Extract the (x, y) coordinate from the center of the cell holding the provided text.  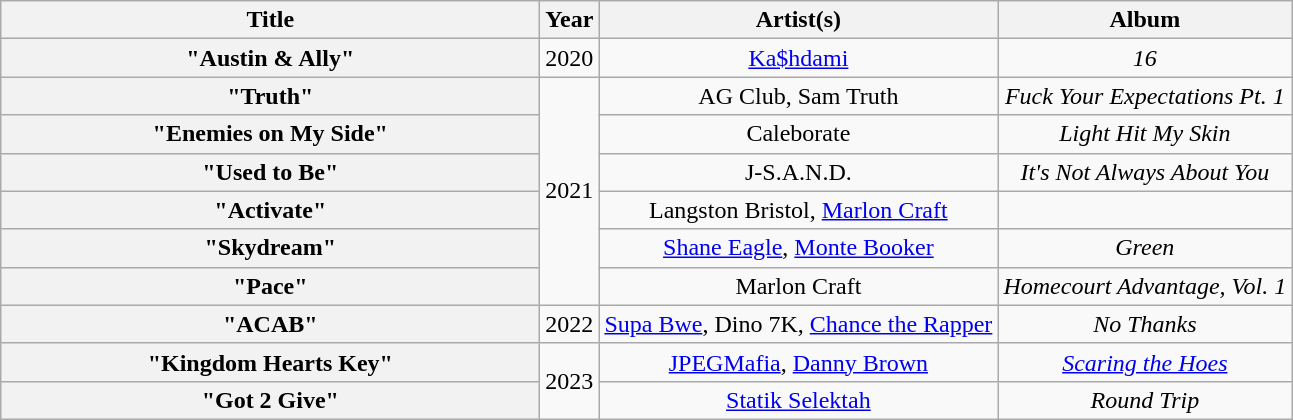
"Skydream" (270, 248)
2023 (570, 381)
2020 (570, 58)
Scaring the Hoes (1145, 362)
"Austin & Ally" (270, 58)
Supa Bwe, Dino 7K, Chance the Rapper (798, 324)
Caleborate (798, 134)
Statik Selektah (798, 400)
J-S.A.N.D. (798, 172)
Artist(s) (798, 20)
AG Club, Sam Truth (798, 96)
"Pace" (270, 286)
"Used to Be" (270, 172)
Shane Eagle, Monte Booker (798, 248)
"Enemies on My Side" (270, 134)
JPEGMafia, Danny Brown (798, 362)
Fuck Your Expectations Pt. 1 (1145, 96)
Year (570, 20)
Round Trip (1145, 400)
Album (1145, 20)
"Got 2 Give" (270, 400)
No Thanks (1145, 324)
"Kingdom Hearts Key" (270, 362)
Marlon Craft (798, 286)
"Activate" (270, 210)
Langston Bristol, Marlon Craft (798, 210)
2022 (570, 324)
Title (270, 20)
2021 (570, 191)
Ka$hdami (798, 58)
"Truth" (270, 96)
Homecourt Advantage, Vol. 1 (1145, 286)
Green (1145, 248)
It's Not Always About You (1145, 172)
"ACAB" (270, 324)
16 (1145, 58)
Light Hit My Skin (1145, 134)
